Provide the (X, Y) coordinate of the cell's center where the given text is located.  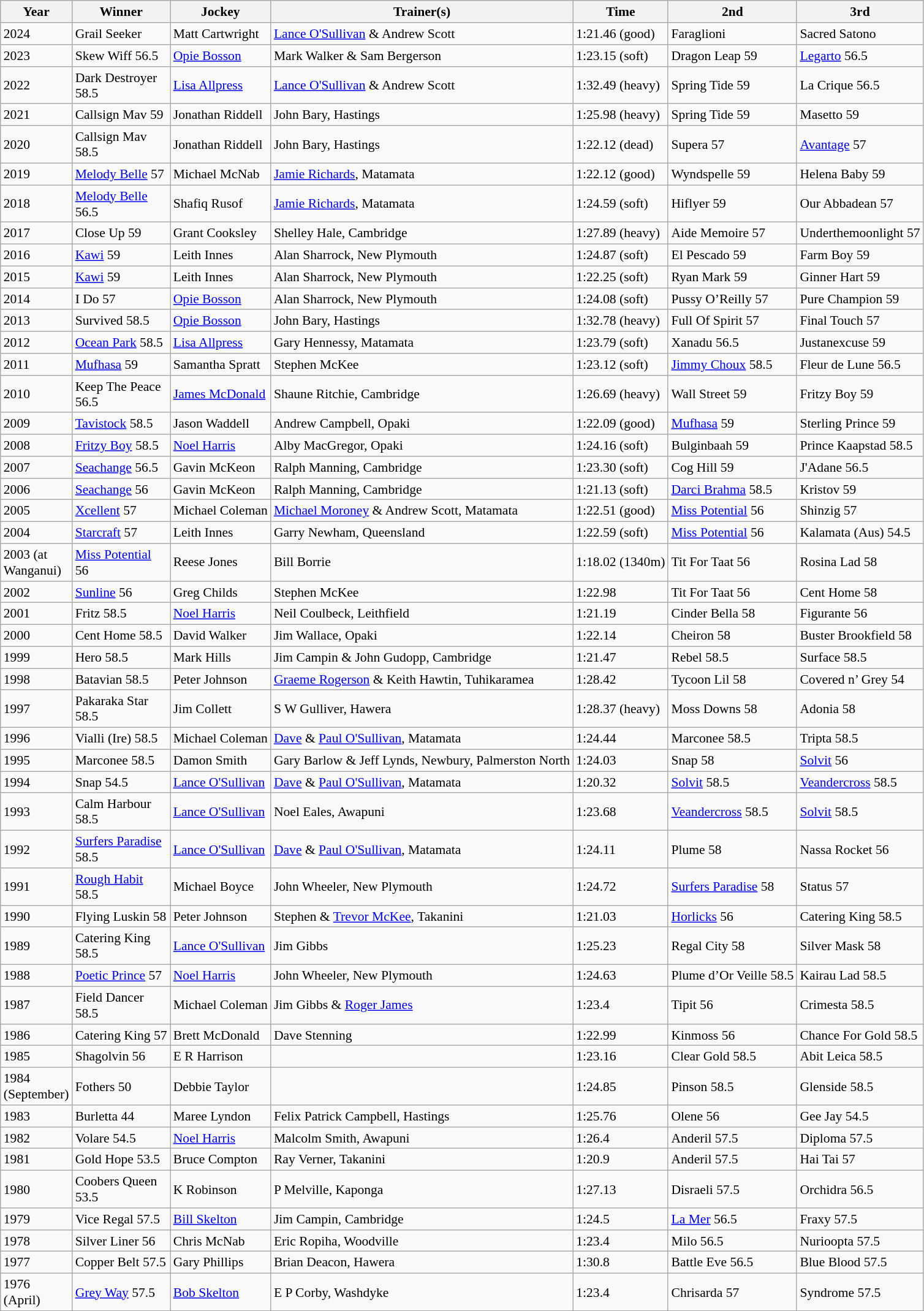
1:23.16 (620, 1057)
Snap 54.5 (121, 782)
1997 (37, 708)
1:20.9 (620, 1160)
Grail Seeker (121, 34)
Calm Harbour 58.5 (121, 811)
Kinmoss 56 (732, 1035)
1985 (37, 1057)
1:23.30 (soft) (620, 467)
1:22.12 (good) (620, 174)
David Walker (221, 635)
2005 (37, 511)
1986 (37, 1035)
Neil Coulbeck, Leithfield (422, 614)
2021 (37, 115)
Clear Gold 58.5 (732, 1057)
1:24.85 (620, 1086)
Darci Brahma 58.5 (732, 489)
Underthemoonlight 57 (860, 233)
Dragon Leap 59 (732, 56)
1:22.12 (dead) (620, 145)
Orchidra 56.5 (860, 1188)
Horlicks 56 (732, 916)
1:32.49 (heavy) (620, 85)
2007 (37, 467)
Jimmy Choux 58.5 (732, 365)
1980 (37, 1188)
La Crique 56.5 (860, 85)
1:22.99 (620, 1035)
Plume d’Or Veille 58.5 (732, 975)
Bob Skelton (221, 1291)
J'Adane 56.5 (860, 467)
Abit Leica 58.5 (860, 1057)
1:22.51 (good) (620, 511)
E R Harrison (221, 1057)
Rebel 58.5 (732, 657)
Dark Destroyer 58.5 (121, 85)
Michael Moroney & Andrew Scott, Matamata (422, 511)
1:27.89 (heavy) (620, 233)
Shinzig 57 (860, 511)
2003 (at Wanganui) (37, 562)
Covered n’ Grey 54 (860, 679)
Nassa Rocket 56 (860, 849)
Shagolvin 56 (121, 1057)
Gary Barlow & Jeff Lynds, Newbury, Palmerston North (422, 760)
Diploma 57.5 (860, 1138)
1994 (37, 782)
Solvit 56 (860, 760)
Field Dancer 58.5 (121, 1005)
Buster Brookfield 58 (860, 635)
Jason Waddell (221, 423)
Tavistock 58.5 (121, 423)
Cheiron 58 (732, 635)
Kristov 59 (860, 489)
2001 (37, 614)
Fritzy Boy 59 (860, 393)
Surfers Paradise 58 (732, 887)
Cinder Bella 58 (732, 614)
1:28.42 (620, 679)
3rd (860, 12)
Gary Hennessy, Matamata (422, 342)
Stephen & Trevor McKee, Takanini (422, 916)
Seachange 56 (121, 489)
Garry Newham, Queensland (422, 532)
1:25.98 (heavy) (620, 115)
Glenside 58.5 (860, 1086)
Vialli (Ire) 58.5 (121, 738)
Keep The Peace 56.5 (121, 393)
Gee Jay 54.5 (860, 1116)
1993 (37, 811)
1:24.16 (soft) (620, 445)
Eric Ropiha, Woodville (422, 1241)
Mark Walker & Sam Bergerson (422, 56)
1995 (37, 760)
2014 (37, 299)
Faraglioni (732, 34)
Sterling Prince 59 (860, 423)
Fritz 58.5 (121, 614)
Tipit 56 (732, 1005)
Jim Wallace, Opaki (422, 635)
Fothers 50 (121, 1086)
El Pescado 59 (732, 255)
Our Abbadean 57 (860, 203)
Greg Childs (221, 592)
Debbie Taylor (221, 1086)
Michael McNab (221, 174)
1:22.09 (good) (620, 423)
2018 (37, 203)
Brian Deacon, Hawera (422, 1263)
1:20.32 (620, 782)
2024 (37, 34)
Jim Collett (221, 708)
Rosina Lad 58 (860, 562)
1:21.47 (620, 657)
Xcellent 57 (121, 511)
Poetic Prince 57 (121, 975)
Legarto 56.5 (860, 56)
Melody Belle 56.5 (121, 203)
S W Gulliver, Hawera (422, 708)
Burletta 44 (121, 1116)
2016 (37, 255)
Rough Habit 58.5 (121, 887)
Copper Belt 57.5 (121, 1263)
1999 (37, 657)
Wall Street 59 (732, 393)
1:24.72 (620, 887)
Jim Campin & John Gudopp, Cambridge (422, 657)
1:22.59 (soft) (620, 532)
Chance For Gold 58.5 (860, 1035)
2010 (37, 393)
Bill Borrie (422, 562)
Winner (121, 12)
Bulginbaah 59 (732, 445)
2017 (37, 233)
Final Touch 57 (860, 320)
Jim Gibbs (422, 946)
Ryan Mark 59 (732, 277)
Melody Belle 57 (121, 174)
1979 (37, 1219)
2004 (37, 532)
1:30.8 (620, 1263)
Close Up 59 (121, 233)
1990 (37, 916)
Prince Kaapstad 58.5 (860, 445)
1:23.79 (soft) (620, 342)
Dave Stenning (422, 1035)
E P Corby, Washdyke (422, 1291)
P Melville, Kaponga (422, 1188)
1:24.08 (soft) (620, 299)
Hero 58.5 (121, 657)
1988 (37, 975)
2015 (37, 277)
Ginner Hart 59 (860, 277)
Chris McNab (221, 1241)
Crimesta 58.5 (860, 1005)
Andrew Campbell, Opaki (422, 423)
Xanadu 56.5 (732, 342)
1:21.19 (620, 614)
Survived 58.5 (121, 320)
Gary Phillips (221, 1263)
Adonia 58 (860, 708)
Fritzy Boy 58.5 (121, 445)
1987 (37, 1005)
Status 57 (860, 887)
Volare 54.5 (121, 1138)
Gold Hope 53.5 (121, 1160)
Samantha Spratt (221, 365)
1991 (37, 887)
2019 (37, 174)
Nurioopta 57.5 (860, 1241)
1:24.03 (620, 760)
Silver Mask 58 (860, 946)
Chrisarda 57 (732, 1291)
Trainer(s) (422, 12)
Mark Hills (221, 657)
Tycoon Lil 58 (732, 679)
Callsign Mav 59 (121, 115)
1:25.23 (620, 946)
2008 (37, 445)
Jockey (221, 12)
Graeme Rogerson & Keith Hawtin, Tuhikaramea (422, 679)
1:26.4 (620, 1138)
Shafiq Rusof (221, 203)
1977 (37, 1263)
Pakaraka Star 58.5 (121, 708)
Damon Smith (221, 760)
La Mer 56.5 (732, 1219)
Surfers Paradise 58.5 (121, 849)
Grant Cooksley (221, 233)
1:22.25 (soft) (620, 277)
1:26.69 (heavy) (620, 393)
1:25.76 (620, 1116)
Catering King 57 (121, 1035)
Snap 58 (732, 760)
1:18.02 (1340m) (620, 562)
Jim Gibbs & Roger James (422, 1005)
Fleur de Lune 56.5 (860, 365)
Fraxy 57.5 (860, 1219)
2006 (37, 489)
1:28.37 (heavy) (620, 708)
2012 (37, 342)
Farm Boy 59 (860, 255)
Batavian 58.5 (121, 679)
Skew Wiff 56.5 (121, 56)
2002 (37, 592)
Moss Downs 58 (732, 708)
Felix Patrick Campbell, Hastings (422, 1116)
Noel Eales, Awapuni (422, 811)
Avantage 57 (860, 145)
Blue Blood 57.5 (860, 1263)
Kalamata (Aus) 54.5 (860, 532)
Seachange 56.5 (121, 467)
Pussy O’Reilly 57 (732, 299)
1:24.5 (620, 1219)
Ray Verner, Takanini (422, 1160)
Michael Boyce (221, 887)
Milo 56.5 (732, 1241)
Cog Hill 59 (732, 467)
Silver Liner 56 (121, 1241)
1:27.13 (620, 1188)
Olene 56 (732, 1116)
1:23.68 (620, 811)
1:24.59 (soft) (620, 203)
Surface 58.5 (860, 657)
Flying Luskin 58 (121, 916)
1978 (37, 1241)
Ocean Park 58.5 (121, 342)
1:23.15 (soft) (620, 56)
1981 (37, 1160)
1:24.11 (620, 849)
Full Of Spirit 57 (732, 320)
2022 (37, 85)
Supera 57 (732, 145)
1983 (37, 1116)
Plume 58 (732, 849)
Time (620, 12)
Cent Home 58 (860, 592)
Sacred Satono (860, 34)
1:32.78 (heavy) (620, 320)
Regal City 58 (732, 946)
Malcolm Smith, Awapuni (422, 1138)
1982 (37, 1138)
Pure Champion 59 (860, 299)
Grey Way 57.5 (121, 1291)
Matt Cartwright (221, 34)
Callsign Mav 58.5 (121, 145)
Brett McDonald (221, 1035)
Figurante 56 (860, 614)
1:22.98 (620, 592)
Hiflyer 59 (732, 203)
Pinson 58.5 (732, 1086)
Masetto 59 (860, 115)
Jim Campin, Cambridge (422, 1219)
I Do 57 (121, 299)
1:24.44 (620, 738)
1998 (37, 679)
James McDonald (221, 393)
1:21.03 (620, 916)
Bruce Compton (221, 1160)
2023 (37, 56)
Disraeli 57.5 (732, 1188)
1992 (37, 849)
1:23.12 (soft) (620, 365)
Kairau Lad 58.5 (860, 975)
Coobers Queen 53.5 (121, 1188)
1989 (37, 946)
Vice Regal 57.5 (121, 1219)
1:21.13 (soft) (620, 489)
2013 (37, 320)
Hai Tai 57 (860, 1160)
Shaune Ritchie, Cambridge (422, 393)
Shelley Hale, Cambridge (422, 233)
1:24.87 (soft) (620, 255)
Reese Jones (221, 562)
1996 (37, 738)
1976 (April) (37, 1291)
K Robinson (221, 1188)
Starcraft 57 (121, 532)
Wyndspelle 59 (732, 174)
Sunline 56 (121, 592)
Maree Lyndon (221, 1116)
1:21.46 (good) (620, 34)
1:22.14 (620, 635)
2009 (37, 423)
1:24.63 (620, 975)
2020 (37, 145)
Cent Home 58.5 (121, 635)
Battle Eve 56.5 (732, 1263)
Helena Baby 59 (860, 174)
Justanexcuse 59 (860, 342)
Year (37, 12)
2000 (37, 635)
Syndrome 57.5 (860, 1291)
Alby MacGregor, Opaki (422, 445)
Aide Memoire 57 (732, 233)
1984 (September) (37, 1086)
2011 (37, 365)
2nd (732, 12)
Tripta 58.5 (860, 738)
Bill Skelton (221, 1219)
